Capture the cell that displays the provided text and extract its [x, y] central coordinate. 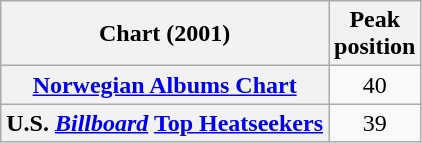
Chart (2001) [165, 34]
39 [375, 123]
40 [375, 85]
U.S. Billboard Top Heatseekers [165, 123]
Peakposition [375, 34]
Norwegian Albums Chart [165, 85]
